For the text-containing cell, return its midpoint in [X, Y] coordinate format. 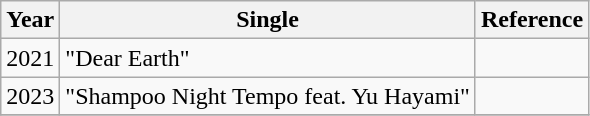
Year [30, 20]
2023 [30, 96]
"Shampoo Night Tempo feat. Yu Hayami" [268, 96]
Reference [532, 20]
Single [268, 20]
"Dear Earth" [268, 58]
2021 [30, 58]
